Extract the [x, y] coordinate from the center of the cell holding the provided text.  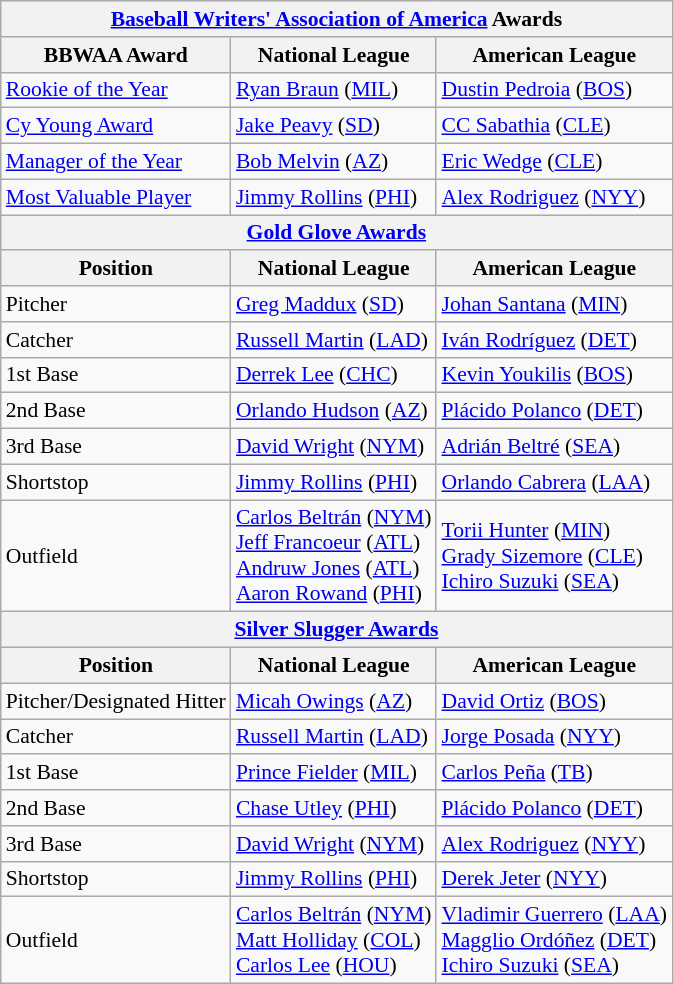
CC Sabathia (CLE) [554, 126]
Vladimir Guerrero (LAA)Magglio Ordóñez (DET)Ichiro Suzuki (SEA) [554, 940]
David Ortiz (BOS) [554, 701]
Prince Fielder (MIL) [334, 773]
Carlos Beltrán (NYM)Jeff Francoeur (ATL)Andruw Jones (ATL)Aaron Rowand (PHI) [334, 556]
Kevin Youkilis (BOS) [554, 375]
Jake Peavy (SD) [334, 126]
Greg Maddux (SD) [334, 304]
BBWAA Award [116, 55]
Orlando Hudson (AZ) [334, 411]
Most Valuable Player [116, 197]
Cy Young Award [116, 126]
Pitcher/Designated Hitter [116, 701]
Iván Rodríguez (DET) [554, 340]
Eric Wedge (CLE) [554, 162]
Derek Jeter (NYY) [554, 879]
Manager of the Year [116, 162]
Orlando Cabrera (LAA) [554, 482]
Derrek Lee (CHC) [334, 375]
Carlos Peña (TB) [554, 773]
Micah Owings (AZ) [334, 701]
Dustin Pedroia (BOS) [554, 90]
Pitcher [116, 304]
Jorge Posada (NYY) [554, 737]
Adrián Beltré (SEA) [554, 447]
Bob Melvin (AZ) [334, 162]
Ryan Braun (MIL) [334, 90]
Silver Slugger Awards [336, 630]
Carlos Beltrán (NYM)Matt Holliday (COL)Carlos Lee (HOU) [334, 940]
Gold Glove Awards [336, 233]
Chase Utley (PHI) [334, 808]
Baseball Writers' Association of America Awards [336, 19]
Johan Santana (MIN) [554, 304]
Rookie of the Year [116, 90]
Torii Hunter (MIN)Grady Sizemore (CLE)Ichiro Suzuki (SEA) [554, 556]
